From the cell containing the given text, extract its center point as [X, Y] coordinate. 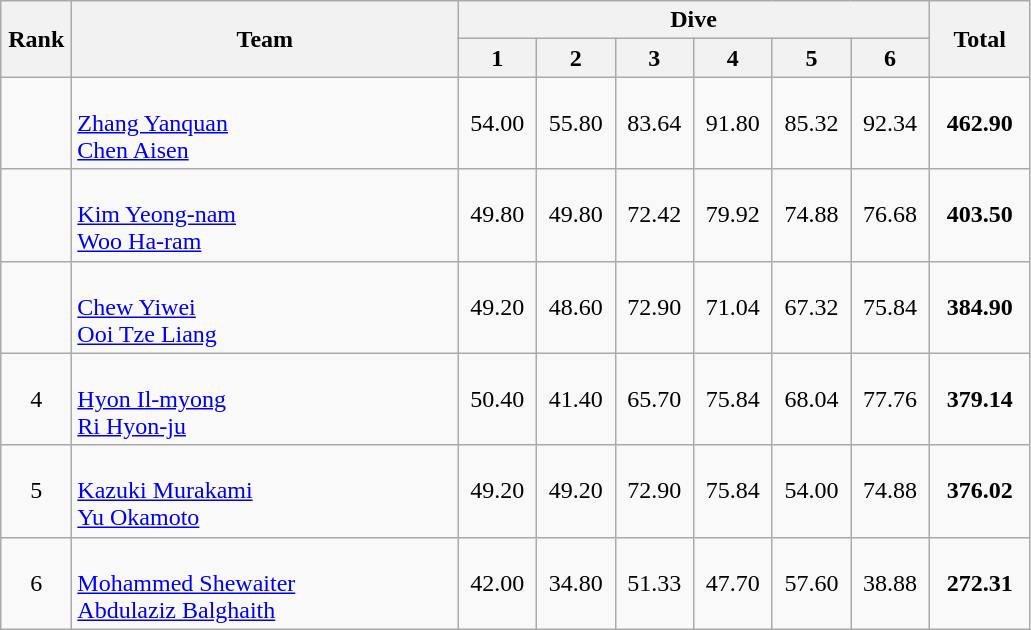
34.80 [576, 583]
42.00 [498, 583]
2 [576, 58]
79.92 [734, 215]
47.70 [734, 583]
Zhang YanquanChen Aisen [265, 123]
76.68 [890, 215]
1 [498, 58]
38.88 [890, 583]
65.70 [654, 399]
50.40 [498, 399]
68.04 [812, 399]
67.32 [812, 307]
48.60 [576, 307]
57.60 [812, 583]
Rank [36, 39]
Kim Yeong-namWoo Ha-ram [265, 215]
462.90 [980, 123]
77.76 [890, 399]
Dive [694, 20]
376.02 [980, 491]
41.40 [576, 399]
379.14 [980, 399]
Total [980, 39]
51.33 [654, 583]
Kazuki MurakamiYu Okamoto [265, 491]
71.04 [734, 307]
3 [654, 58]
91.80 [734, 123]
92.34 [890, 123]
403.50 [980, 215]
Hyon Il-myongRi Hyon-ju [265, 399]
83.64 [654, 123]
55.80 [576, 123]
Mohammed ShewaiterAbdulaziz Balghaith [265, 583]
72.42 [654, 215]
272.31 [980, 583]
Team [265, 39]
85.32 [812, 123]
Chew YiweiOoi Tze Liang [265, 307]
384.90 [980, 307]
